Extract the (x, y) coordinate from the center of the cell holding the provided text.  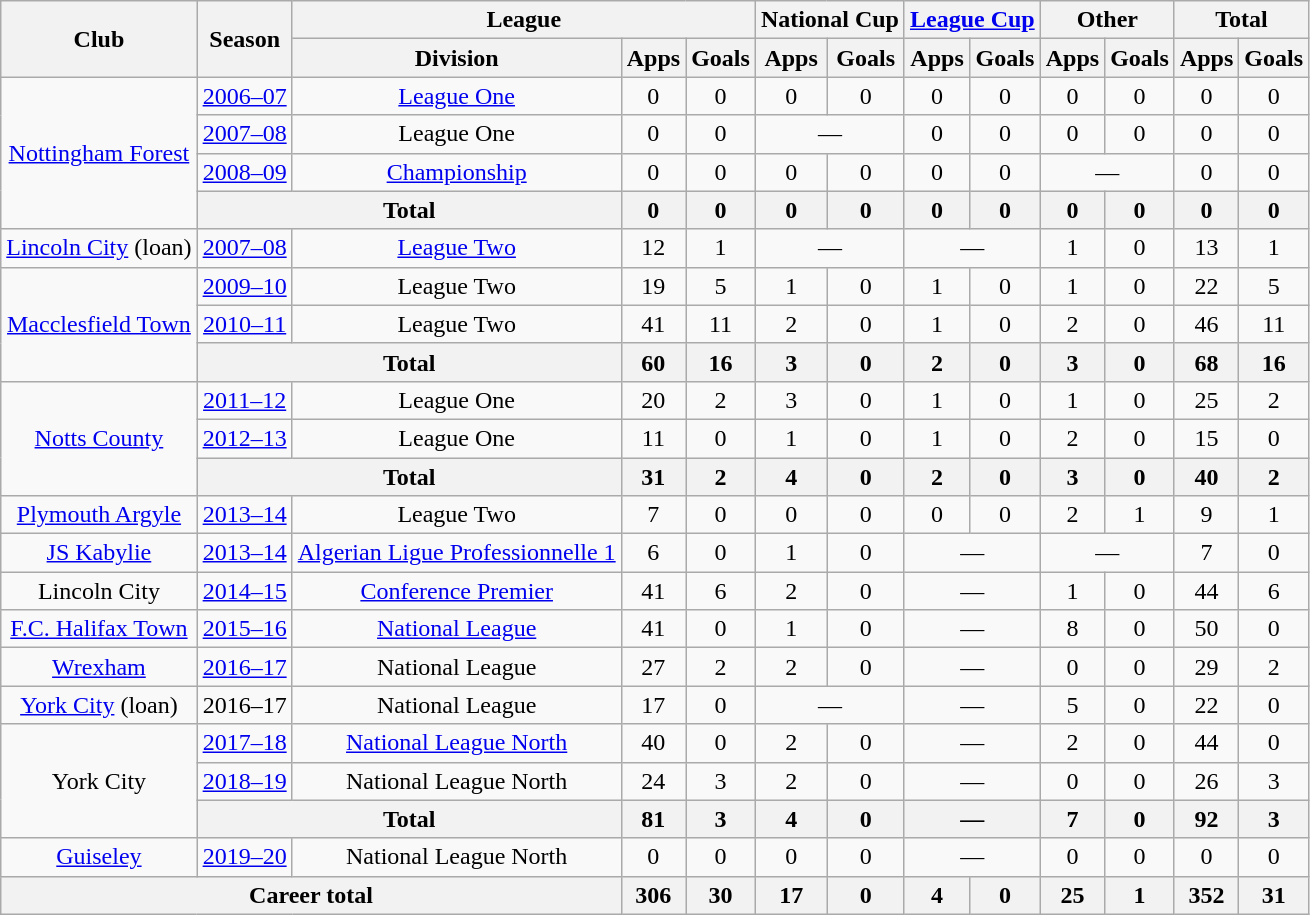
Guiseley (99, 857)
50 (1206, 629)
Championship (456, 172)
9 (1206, 515)
24 (653, 781)
Club (99, 39)
2015–16 (244, 629)
13 (1206, 248)
2008–09 (244, 172)
Other (1107, 20)
Notts County (99, 438)
League Cup (972, 20)
46 (1206, 324)
Season (244, 39)
68 (1206, 362)
Lincoln City (loan) (99, 248)
352 (1206, 895)
60 (653, 362)
National Cup (830, 20)
2017–18 (244, 743)
29 (1206, 667)
League (524, 20)
York City (99, 781)
30 (721, 895)
2014–15 (244, 591)
26 (1206, 781)
2011–12 (244, 400)
81 (653, 819)
Division (456, 58)
York City (loan) (99, 705)
Nottingham Forest (99, 153)
27 (653, 667)
2012–13 (244, 438)
2010–11 (244, 324)
JS Kabylie (99, 553)
2006–07 (244, 96)
F.C. Halifax Town (99, 629)
20 (653, 400)
Algerian Ligue Professionnelle 1 (456, 553)
2018–19 (244, 781)
15 (1206, 438)
19 (653, 286)
Wrexham (99, 667)
Conference Premier (456, 591)
92 (1206, 819)
Plymouth Argyle (99, 515)
2019–20 (244, 857)
Lincoln City (99, 591)
306 (653, 895)
Career total (311, 895)
12 (653, 248)
2009–10 (244, 286)
Macclesfield Town (99, 324)
8 (1072, 629)
